Capture the cell that displays the provided text and extract its [x, y] central coordinate. 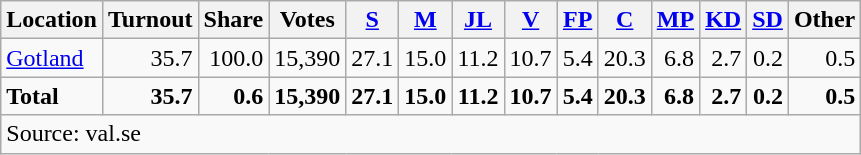
C [624, 20]
Source: val.se [431, 134]
V [530, 20]
Turnout [150, 20]
FP [578, 20]
Gotland [52, 58]
KD [724, 20]
S [372, 20]
MP [675, 20]
Other [824, 20]
Share [234, 20]
Total [52, 96]
M [426, 20]
100.0 [234, 58]
Location [52, 20]
JL [478, 20]
Votes [308, 20]
SD [768, 20]
0.6 [234, 96]
